Return the (x, y) coordinate for the center point of the cell that contains the specified text.  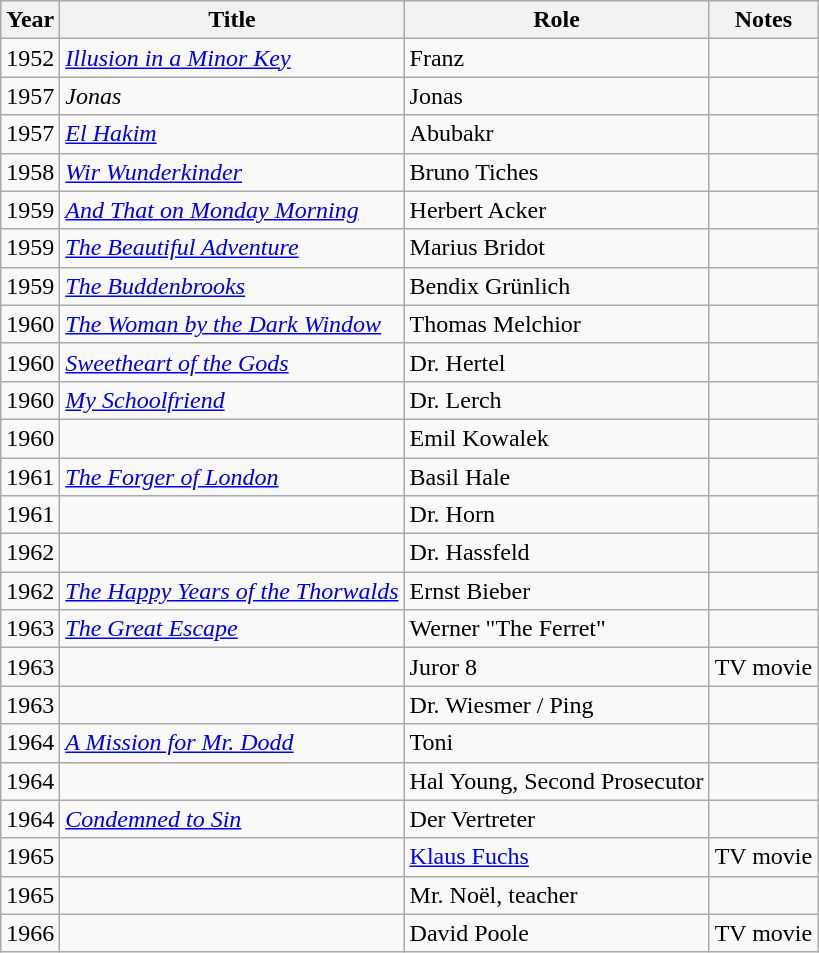
And That on Monday Morning (232, 210)
Ernst Bieber (556, 591)
The Woman by the Dark Window (232, 324)
A Mission for Mr. Dodd (232, 743)
The Great Escape (232, 629)
1966 (30, 933)
Notes (764, 20)
Sweetheart of the Gods (232, 362)
Bendix Grünlich (556, 286)
Dr. Horn (556, 515)
Werner "The Ferret" (556, 629)
Abubakr (556, 134)
Dr. Hassfeld (556, 553)
The Beautiful Adventure (232, 248)
Illusion in a Minor Key (232, 58)
Emil Kowalek (556, 438)
Klaus Fuchs (556, 857)
Dr. Hertel (556, 362)
Year (30, 20)
Dr. Lerch (556, 400)
Toni (556, 743)
1958 (30, 172)
Hal Young, Second Prosecutor (556, 781)
The Buddenbrooks (232, 286)
The Happy Years of the Thorwalds (232, 591)
Role (556, 20)
My Schoolfriend (232, 400)
Title (232, 20)
Herbert Acker (556, 210)
Dr. Wiesmer / Ping (556, 705)
Wir Wunderkinder (232, 172)
David Poole (556, 933)
Marius Bridot (556, 248)
Franz (556, 58)
1952 (30, 58)
Mr. Noël, teacher (556, 895)
Bruno Tiches (556, 172)
El Hakim (232, 134)
Condemned to Sin (232, 819)
Der Vertreter (556, 819)
The Forger of London (232, 477)
Juror 8 (556, 667)
Thomas Melchior (556, 324)
Basil Hale (556, 477)
